Provide the [x, y] coordinate of the cell's center where the given text is located.  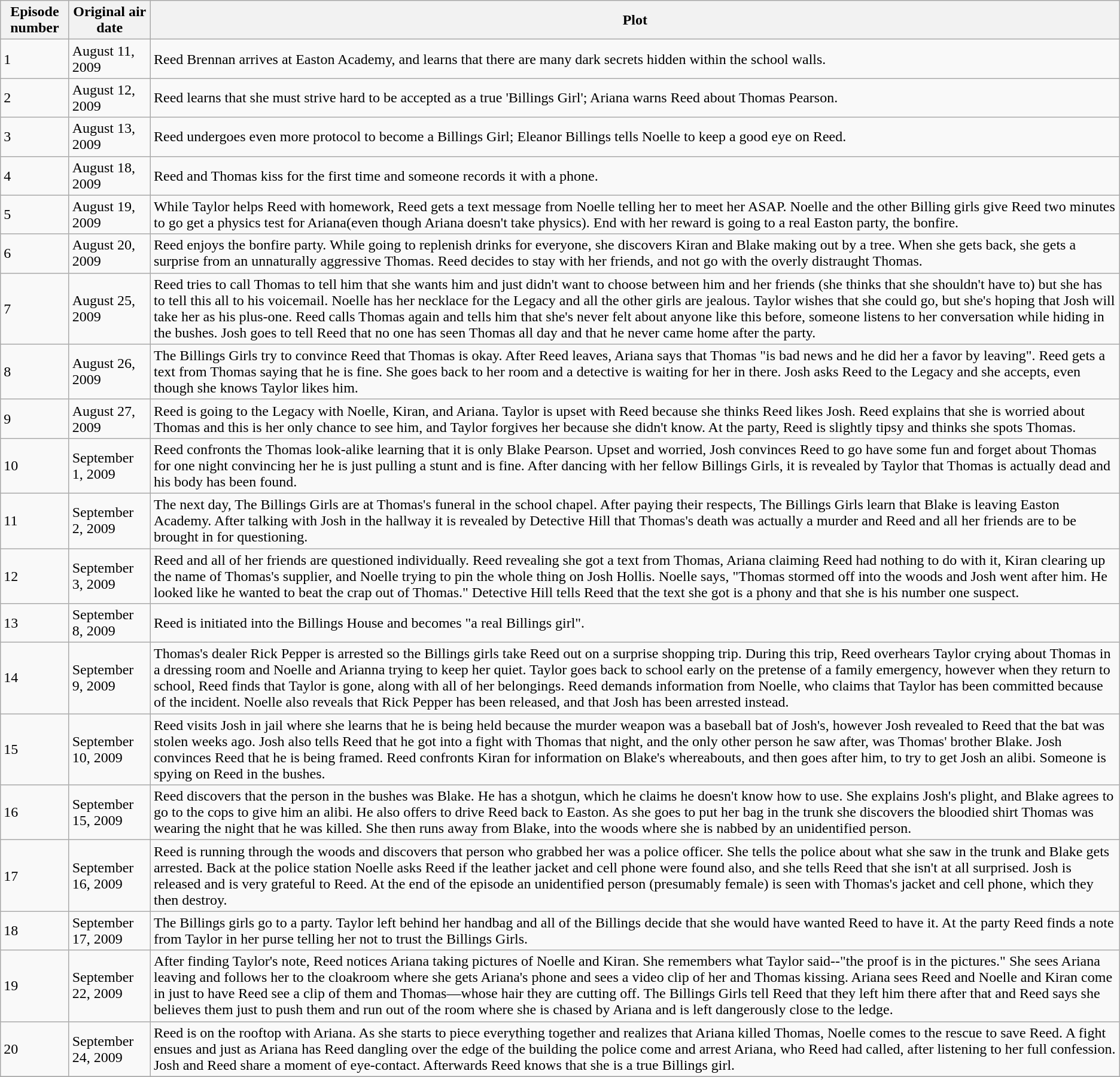
7 [35, 309]
10 [35, 466]
August 20, 2009 [109, 254]
8 [35, 372]
17 [35, 876]
3 [35, 136]
Plot [635, 20]
September 24, 2009 [109, 1049]
15 [35, 749]
August 27, 2009 [109, 419]
19 [35, 986]
September 15, 2009 [109, 813]
Reed learns that she must strive hard to be accepted as a true 'Billings Girl'; Ariana warns Reed about Thomas Pearson. [635, 98]
Reed is initiated into the Billings House and becomes "a real Billings girl". [635, 623]
20 [35, 1049]
12 [35, 576]
August 26, 2009 [109, 372]
September 22, 2009 [109, 986]
August 11, 2009 [109, 59]
Reed and Thomas kiss for the first time and someone records it with a phone. [635, 176]
2 [35, 98]
August 19, 2009 [109, 214]
September 16, 2009 [109, 876]
Original air date [109, 20]
Reed undergoes even more protocol to become a Billings Girl; Eleanor Billings tells Noelle to keep a good eye on Reed. [635, 136]
September 17, 2009 [109, 931]
September 9, 2009 [109, 679]
Reed Brennan arrives at Easton Academy, and learns that there are many dark secrets hidden within the school walls. [635, 59]
6 [35, 254]
11 [35, 521]
September 1, 2009 [109, 466]
13 [35, 623]
August 13, 2009 [109, 136]
August 25, 2009 [109, 309]
August 12, 2009 [109, 98]
August 18, 2009 [109, 176]
September 2, 2009 [109, 521]
Episode number [35, 20]
4 [35, 176]
5 [35, 214]
14 [35, 679]
9 [35, 419]
16 [35, 813]
September 3, 2009 [109, 576]
September 8, 2009 [109, 623]
1 [35, 59]
18 [35, 931]
September 10, 2009 [109, 749]
